Provide the [x, y] coordinate of the cell's center where the given text is located.  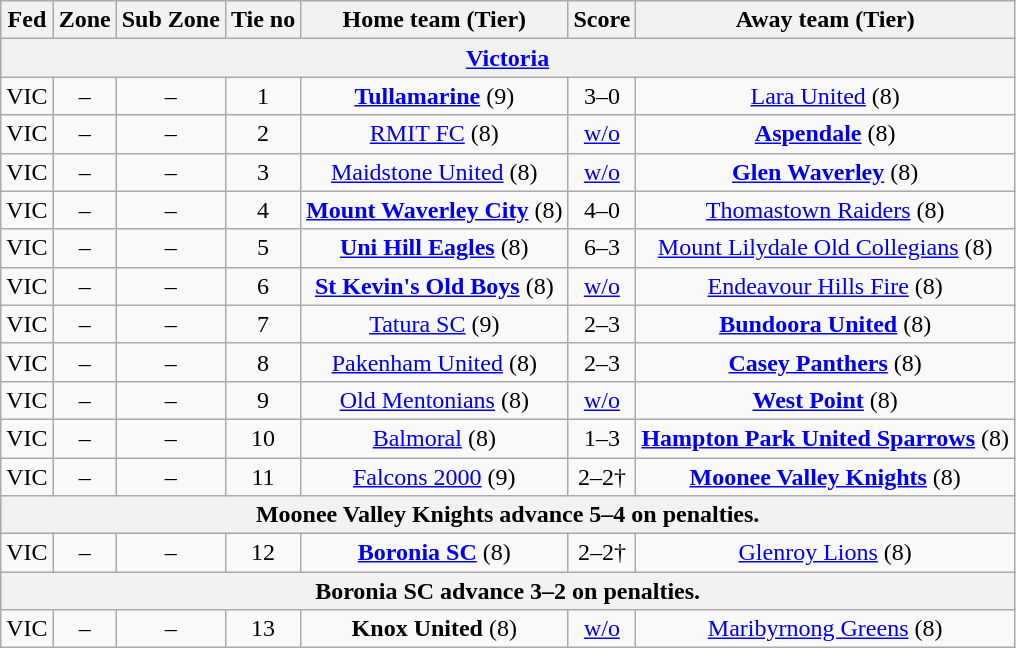
12 [262, 553]
Bundoora United (8) [826, 324]
Tatura SC (9) [434, 324]
Old Mentonians (8) [434, 400]
1–3 [602, 438]
Fed [27, 20]
Boronia SC advance 3–2 on penalties. [508, 591]
Tullamarine (9) [434, 96]
Home team (Tier) [434, 20]
Boronia SC (8) [434, 553]
Moonee Valley Knights (8) [826, 477]
Mount Waverley City (8) [434, 210]
Balmoral (8) [434, 438]
Casey Panthers (8) [826, 362]
Maidstone United (8) [434, 172]
2 [262, 134]
10 [262, 438]
6–3 [602, 248]
Aspendale (8) [826, 134]
Thomastown Raiders (8) [826, 210]
4 [262, 210]
Knox United (8) [434, 629]
5 [262, 248]
Maribyrnong Greens (8) [826, 629]
Endeavour Hills Fire (8) [826, 286]
Moonee Valley Knights advance 5–4 on penalties. [508, 515]
West Point (8) [826, 400]
9 [262, 400]
Uni Hill Eagles (8) [434, 248]
Mount Lilydale Old Collegians (8) [826, 248]
Lara United (8) [826, 96]
St Kevin's Old Boys (8) [434, 286]
Zone [84, 20]
Tie no [262, 20]
6 [262, 286]
Sub Zone [170, 20]
8 [262, 362]
13 [262, 629]
3 [262, 172]
3–0 [602, 96]
Score [602, 20]
11 [262, 477]
Away team (Tier) [826, 20]
Victoria [508, 58]
Glenroy Lions (8) [826, 553]
RMIT FC (8) [434, 134]
Glen Waverley (8) [826, 172]
1 [262, 96]
4–0 [602, 210]
Falcons 2000 (9) [434, 477]
Pakenham United (8) [434, 362]
Hampton Park United Sparrows (8) [826, 438]
7 [262, 324]
